Search for the cell housing the specified text and yield its (x, y) center coordinate. 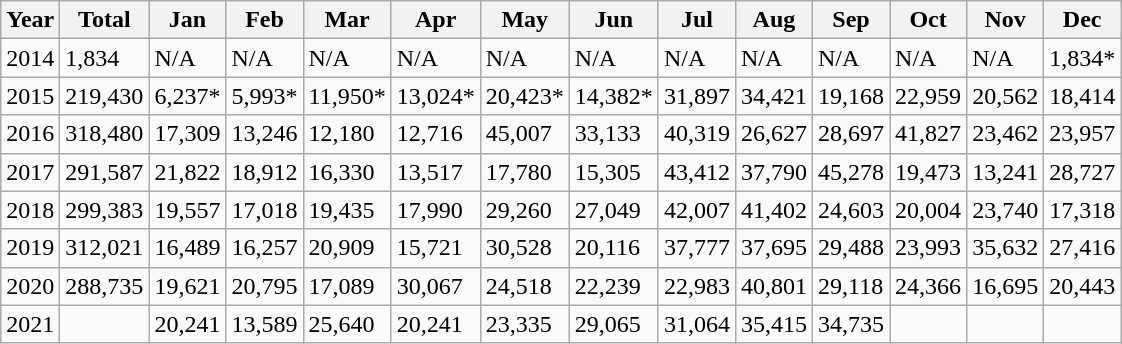
41,402 (774, 210)
May (524, 20)
5,993* (264, 96)
33,133 (614, 134)
19,168 (850, 96)
22,983 (696, 286)
20,423* (524, 96)
2014 (30, 58)
312,021 (104, 248)
27,049 (614, 210)
21,822 (188, 172)
23,335 (524, 324)
40,801 (774, 286)
13,246 (264, 134)
15,305 (614, 172)
19,621 (188, 286)
13,024* (436, 96)
45,278 (850, 172)
23,462 (1006, 134)
29,118 (850, 286)
20,909 (347, 248)
24,603 (850, 210)
23,740 (1006, 210)
35,415 (774, 324)
Oct (928, 20)
31,064 (696, 324)
29,488 (850, 248)
Jun (614, 20)
Total (104, 20)
34,421 (774, 96)
2016 (30, 134)
14,382* (614, 96)
6,237* (188, 96)
29,260 (524, 210)
17,089 (347, 286)
2019 (30, 248)
37,790 (774, 172)
34,735 (850, 324)
Jan (188, 20)
20,795 (264, 286)
24,366 (928, 286)
18,912 (264, 172)
25,640 (347, 324)
288,735 (104, 286)
37,695 (774, 248)
16,330 (347, 172)
22,239 (614, 286)
20,004 (928, 210)
Dec (1082, 20)
12,180 (347, 134)
30,067 (436, 286)
40,319 (696, 134)
1,834 (104, 58)
Nov (1006, 20)
35,632 (1006, 248)
27,416 (1082, 248)
13,589 (264, 324)
16,489 (188, 248)
13,517 (436, 172)
299,383 (104, 210)
19,435 (347, 210)
41,827 (928, 134)
23,993 (928, 248)
13,241 (1006, 172)
31,897 (696, 96)
2020 (30, 286)
Feb (264, 20)
23,957 (1082, 134)
17,990 (436, 210)
28,727 (1082, 172)
18,414 (1082, 96)
2015 (30, 96)
Sep (850, 20)
Jul (696, 20)
318,480 (104, 134)
2017 (30, 172)
17,018 (264, 210)
20,116 (614, 248)
26,627 (774, 134)
15,721 (436, 248)
42,007 (696, 210)
2018 (30, 210)
37,777 (696, 248)
Year (30, 20)
19,557 (188, 210)
20,562 (1006, 96)
Aug (774, 20)
Apr (436, 20)
17,780 (524, 172)
20,443 (1082, 286)
Mar (347, 20)
30,528 (524, 248)
43,412 (696, 172)
11,950* (347, 96)
17,309 (188, 134)
291,587 (104, 172)
45,007 (524, 134)
17,318 (1082, 210)
2021 (30, 324)
219,430 (104, 96)
29,065 (614, 324)
22,959 (928, 96)
12,716 (436, 134)
24,518 (524, 286)
28,697 (850, 134)
19,473 (928, 172)
1,834* (1082, 58)
16,257 (264, 248)
16,695 (1006, 286)
